Determine the (X, Y) coordinate at the center of the cell enclosing the given text.  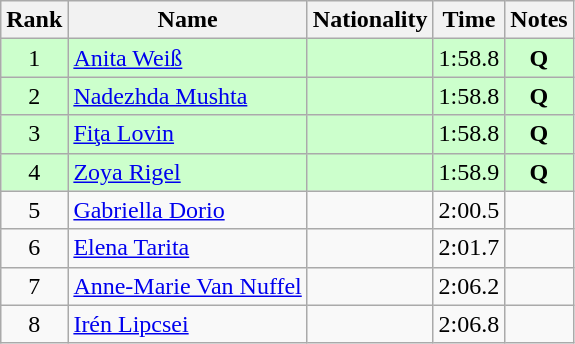
Notes (539, 20)
Anne-Marie Van Nuffel (188, 286)
8 (34, 324)
Anita Weiß (188, 58)
2:06.8 (469, 324)
Nationality (370, 20)
Fiţa Lovin (188, 134)
1:58.9 (469, 172)
7 (34, 286)
Name (188, 20)
2 (34, 96)
Nadezhda Mushta (188, 96)
4 (34, 172)
Gabriella Dorio (188, 210)
Rank (34, 20)
Zoya Rigel (188, 172)
2:00.5 (469, 210)
Time (469, 20)
5 (34, 210)
Irén Lipcsei (188, 324)
1 (34, 58)
2:06.2 (469, 286)
6 (34, 248)
2:01.7 (469, 248)
Elena Tarita (188, 248)
3 (34, 134)
